From the cell containing the given text, extract its center point as (X, Y) coordinate. 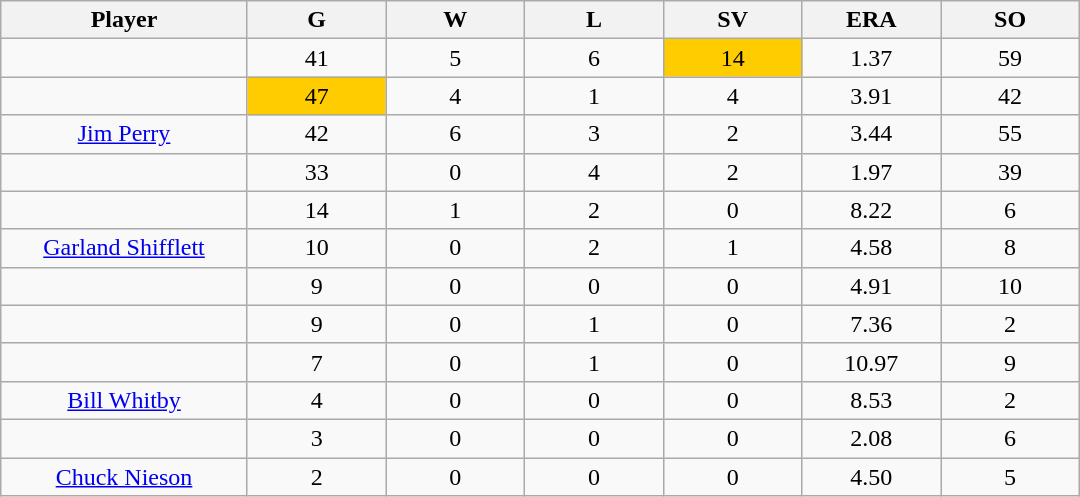
SV (732, 20)
ERA (872, 20)
7 (316, 362)
4.91 (872, 286)
55 (1010, 134)
Bill Whitby (124, 400)
3.44 (872, 134)
8.22 (872, 210)
8.53 (872, 400)
2.08 (872, 438)
33 (316, 172)
Garland Shifflett (124, 248)
10.97 (872, 362)
4.58 (872, 248)
G (316, 20)
7.36 (872, 324)
Player (124, 20)
47 (316, 96)
4.50 (872, 477)
8 (1010, 248)
Chuck Nieson (124, 477)
1.37 (872, 58)
3.91 (872, 96)
W (456, 20)
SO (1010, 20)
1.97 (872, 172)
39 (1010, 172)
L (594, 20)
59 (1010, 58)
41 (316, 58)
Jim Perry (124, 134)
